Scan for the cell matching the given text and deliver its [x, y] coordinate at center. 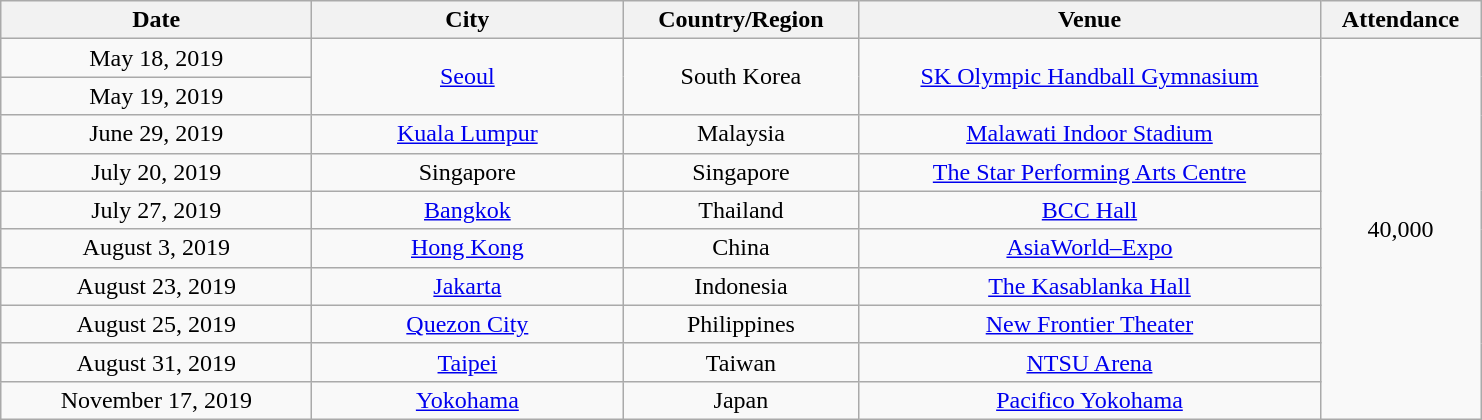
Pacifico Yokohama [1090, 400]
Indonesia [741, 286]
August 3, 2019 [156, 248]
Attendance [1400, 20]
Japan [741, 400]
Malawati Indoor Stadium [1090, 134]
August 25, 2019 [156, 324]
New Frontier Theater [1090, 324]
NTSU Arena [1090, 362]
July 27, 2019 [156, 210]
Yokohama [468, 400]
Taiwan [741, 362]
August 23, 2019 [156, 286]
Hong Kong [468, 248]
BCC Hall [1090, 210]
Thailand [741, 210]
July 20, 2019 [156, 172]
China [741, 248]
May 18, 2019 [156, 58]
June 29, 2019 [156, 134]
Bangkok [468, 210]
SK Olympic Handball Gymnasium [1090, 77]
Taipei [468, 362]
November 17, 2019 [156, 400]
Quezon City [468, 324]
Date [156, 20]
40,000 [1400, 230]
AsiaWorld–Expo [1090, 248]
August 31, 2019 [156, 362]
Seoul [468, 77]
City [468, 20]
Jakarta [468, 286]
May 19, 2019 [156, 96]
Venue [1090, 20]
South Korea [741, 77]
Country/Region [741, 20]
The Star Performing Arts Centre [1090, 172]
Kuala Lumpur [468, 134]
The Kasablanka Hall [1090, 286]
Malaysia [741, 134]
Philippines [741, 324]
